Find where the given text appears and provide that cell's center as [X, Y] coordinate. 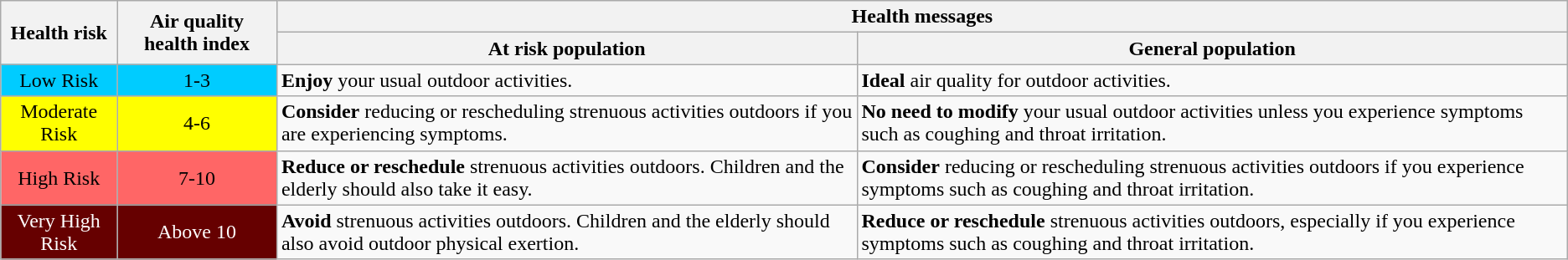
High Risk [59, 177]
Very High Risk [59, 232]
Health messages [921, 17]
4-6 [198, 124]
1-3 [198, 80]
Ideal air quality for outdoor activities. [1212, 80]
Consider reducing or rescheduling strenuous activities outdoors if you experience symptoms such as coughing and throat irritation. [1212, 177]
Health risk [59, 33]
Reduce or reschedule strenuous activities outdoors. Children and the elderly should also take it easy. [566, 177]
Low Risk [59, 80]
Air quality health index [198, 33]
Avoid strenuous activities outdoors. Children and the elderly should also avoid outdoor physical exertion. [566, 232]
7-10 [198, 177]
General population [1212, 48]
Above 10 [198, 232]
Reduce or reschedule strenuous activities outdoors, especially if you experience symptoms such as coughing and throat irritation. [1212, 232]
Consider reducing or rescheduling strenuous activities outdoors if you are experiencing symptoms. [566, 124]
No need to modify your usual outdoor activities unless you experience symptoms such as coughing and throat irritation. [1212, 124]
Enjoy your usual outdoor activities. [566, 80]
At risk population [566, 48]
Moderate Risk [59, 124]
